Search for the cell housing the specified text and yield its (X, Y) center coordinate. 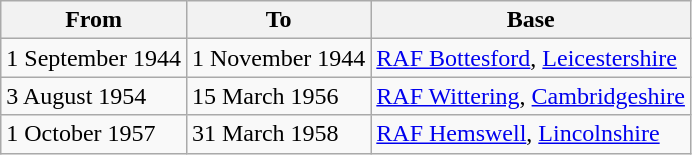
Base (531, 20)
31 March 1958 (278, 134)
From (94, 20)
To (278, 20)
1 September 1944 (94, 58)
1 October 1957 (94, 134)
RAF Wittering, Cambridgeshire (531, 96)
1 November 1944 (278, 58)
15 March 1956 (278, 96)
3 August 1954 (94, 96)
RAF Bottesford, Leicestershire (531, 58)
RAF Hemswell, Lincolnshire (531, 134)
